Determine the (x, y) coordinate at the center of the cell enclosing the given text.  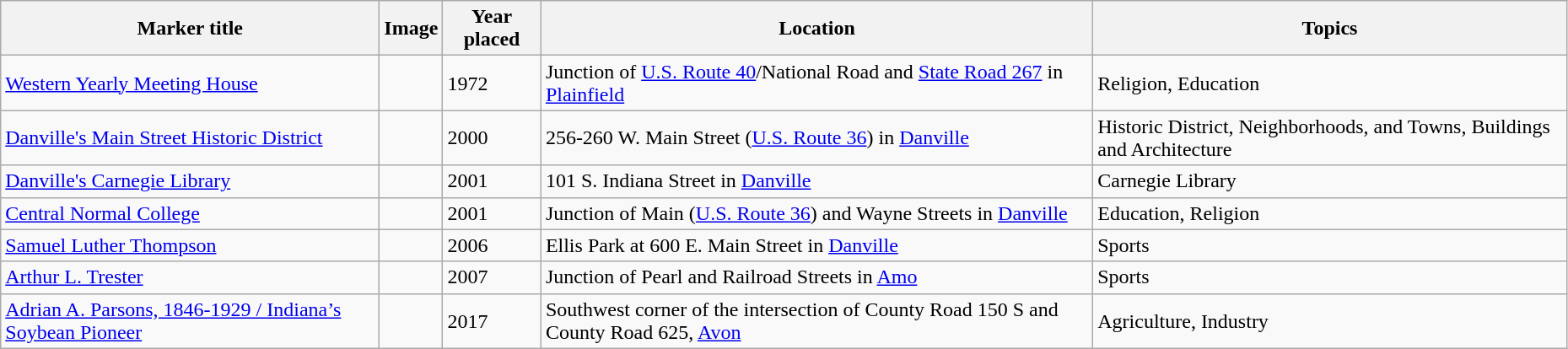
Danville's Carnegie Library (191, 181)
2000 (492, 138)
Junction of U.S. Route 40/National Road and State Road 267 in Plainfield (816, 83)
Carnegie Library (1330, 181)
Western Yearly Meeting House (191, 83)
Samuel Luther Thompson (191, 245)
Education, Religion (1330, 213)
Southwest corner of the intersection of County Road 150 S and County Road 625, Avon (816, 320)
Agriculture, Industry (1330, 320)
2006 (492, 245)
Adrian A. Parsons, 1846-1929 / Indiana’s Soybean Pioneer (191, 320)
2007 (492, 277)
256-260 W. Main Street (U.S. Route 36) in Danville (816, 138)
Image (412, 29)
1972 (492, 83)
Junction of Pearl and Railroad Streets in Amo (816, 277)
Religion, Education (1330, 83)
101 S. Indiana Street in Danville (816, 181)
Location (816, 29)
2017 (492, 320)
Historic District, Neighborhoods, and Towns, Buildings and Architecture (1330, 138)
Ellis Park at 600 E. Main Street in Danville (816, 245)
Topics (1330, 29)
Year placed (492, 29)
Central Normal College (191, 213)
Danville's Main Street Historic District (191, 138)
Marker title (191, 29)
Arthur L. Trester (191, 277)
Junction of Main (U.S. Route 36) and Wayne Streets in Danville (816, 213)
